Return [x, y] of the center of cell containing provided text 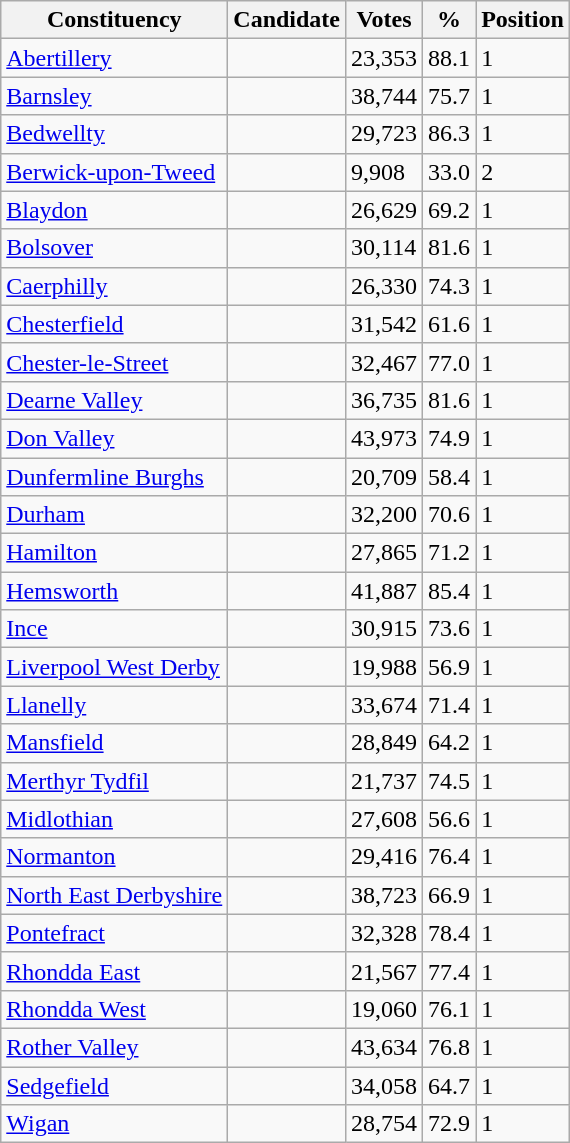
26,629 [384, 210]
86.3 [450, 134]
Liverpool West Derby [114, 667]
74.9 [450, 438]
21,567 [384, 971]
43,973 [384, 438]
74.5 [450, 781]
Mansfield [114, 743]
Durham [114, 515]
56.6 [450, 819]
Hemsworth [114, 591]
41,887 [384, 591]
77.0 [450, 362]
74.3 [450, 286]
33.0 [450, 172]
70.6 [450, 515]
Chester-le-Street [114, 362]
76.8 [450, 1047]
Bolsover [114, 248]
Bedwellty [114, 134]
38,744 [384, 96]
Sedgefield [114, 1085]
Blaydon [114, 210]
56.9 [450, 667]
76.1 [450, 1009]
26,330 [384, 286]
78.4 [450, 933]
58.4 [450, 477]
19,988 [384, 667]
Rother Valley [114, 1047]
28,754 [384, 1124]
Position [523, 20]
Rhondda West [114, 1009]
20,709 [384, 477]
% [450, 20]
2 [523, 172]
71.2 [450, 553]
Ince [114, 629]
88.1 [450, 58]
27,865 [384, 553]
77.4 [450, 971]
28,849 [384, 743]
9,908 [384, 172]
Llanelly [114, 705]
Midlothian [114, 819]
North East Derbyshire [114, 895]
29,416 [384, 857]
Berwick-upon-Tweed [114, 172]
71.4 [450, 705]
69.2 [450, 210]
23,353 [384, 58]
66.9 [450, 895]
Constituency [114, 20]
32,200 [384, 515]
72.9 [450, 1124]
Caerphilly [114, 286]
64.7 [450, 1085]
33,674 [384, 705]
29,723 [384, 134]
Votes [384, 20]
Hamilton [114, 553]
Abertillery [114, 58]
27,608 [384, 819]
43,634 [384, 1047]
Don Valley [114, 438]
64.2 [450, 743]
76.4 [450, 857]
30,915 [384, 629]
32,467 [384, 362]
Candidate [287, 20]
Pontefract [114, 933]
Rhondda East [114, 971]
19,060 [384, 1009]
Dearne Valley [114, 400]
85.4 [450, 591]
21,737 [384, 781]
75.7 [450, 96]
32,328 [384, 933]
31,542 [384, 324]
61.6 [450, 324]
Chesterfield [114, 324]
36,735 [384, 400]
30,114 [384, 248]
34,058 [384, 1085]
38,723 [384, 895]
73.6 [450, 629]
Merthyr Tydfil [114, 781]
Dunfermline Burghs [114, 477]
Wigan [114, 1124]
Barnsley [114, 96]
Normanton [114, 857]
